Scan for the cell matching the given text and deliver its [x, y] coordinate at center. 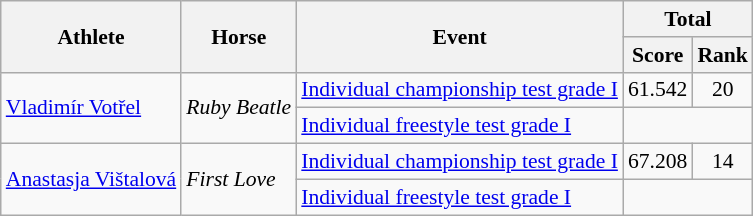
First Love [238, 180]
20 [722, 90]
Score [658, 55]
67.208 [658, 162]
Event [460, 36]
Vladimír Votřel [91, 108]
Horse [238, 36]
Anastasja Vištalová [91, 180]
Ruby Beatle [238, 108]
Total [688, 19]
14 [722, 162]
Athlete [91, 36]
61.542 [658, 90]
Rank [722, 55]
